Detect which cell encompasses the target text, then output its (X, Y) center coordinate. 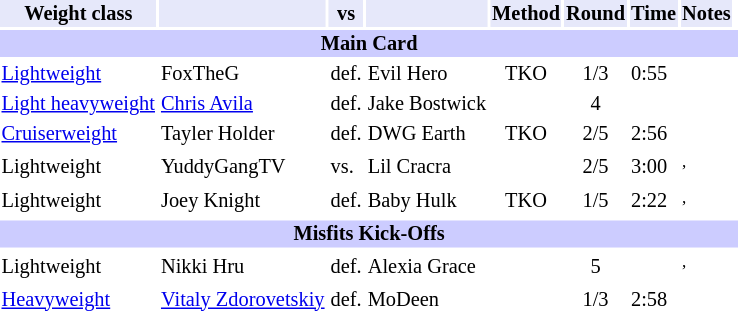
Lil Cracra (426, 166)
Nikki Hru (242, 267)
Baby Hulk (426, 201)
FoxTheG (242, 74)
vs. (346, 166)
Light heavyweight (78, 104)
Alexia Grace (426, 267)
4 (596, 104)
0:55 (654, 74)
Misfits Kick-Offs (369, 234)
Jake Bostwick (426, 104)
DWG Earth (426, 134)
1/3 (596, 74)
Notes (706, 14)
3:00 (654, 166)
2:56 (654, 134)
Method (526, 14)
Round (596, 14)
5 (596, 267)
Cruiserweight (78, 134)
1/5 (596, 201)
Time (654, 14)
Main Card (369, 44)
Joey Knight (242, 201)
Chris Avila (242, 104)
YuddyGangTV (242, 166)
2:22 (654, 201)
Tayler Holder (242, 134)
vs (346, 14)
Evil Hero (426, 74)
Weight class (78, 14)
